Extract the [x, y] coordinate from the center of the cell holding the provided text.  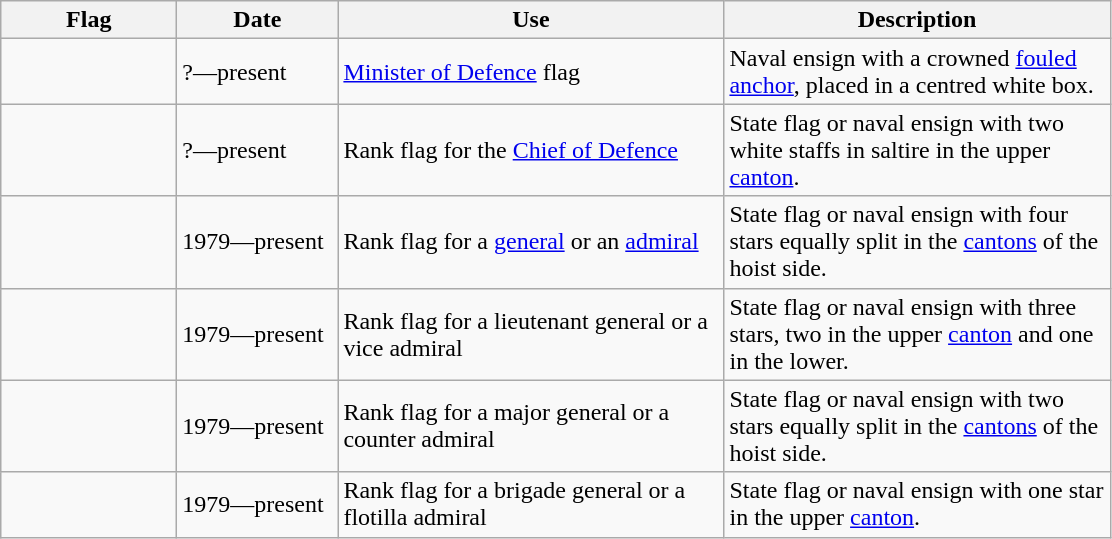
State flag or naval ensign with four stars equally split in the cantons of the hoist side. [917, 242]
State flag or naval ensign with one star in the upper canton. [917, 504]
State flag or naval ensign with two stars equally split in the cantons of the hoist side. [917, 426]
State flag or naval ensign with three stars, two in the upper canton and one in the lower. [917, 334]
Rank flag for a general or an admiral [531, 242]
Use [531, 20]
Naval ensign with a crowned fouled anchor, placed in a centred white box. [917, 72]
Date [258, 20]
Rank flag for the Chief of Defence [531, 150]
Rank flag for a major general or a counter admiral [531, 426]
Flag [89, 20]
Rank flag for a lieutenant general or a vice admiral [531, 334]
Description [917, 20]
Minister of Defence flag [531, 72]
State flag or naval ensign with two white staffs in saltire in the upper canton. [917, 150]
Rank flag for a brigade general or a flotilla admiral [531, 504]
